Pinpoint the cell where the given text exists, returning its [X, Y] midpoint coordinate. 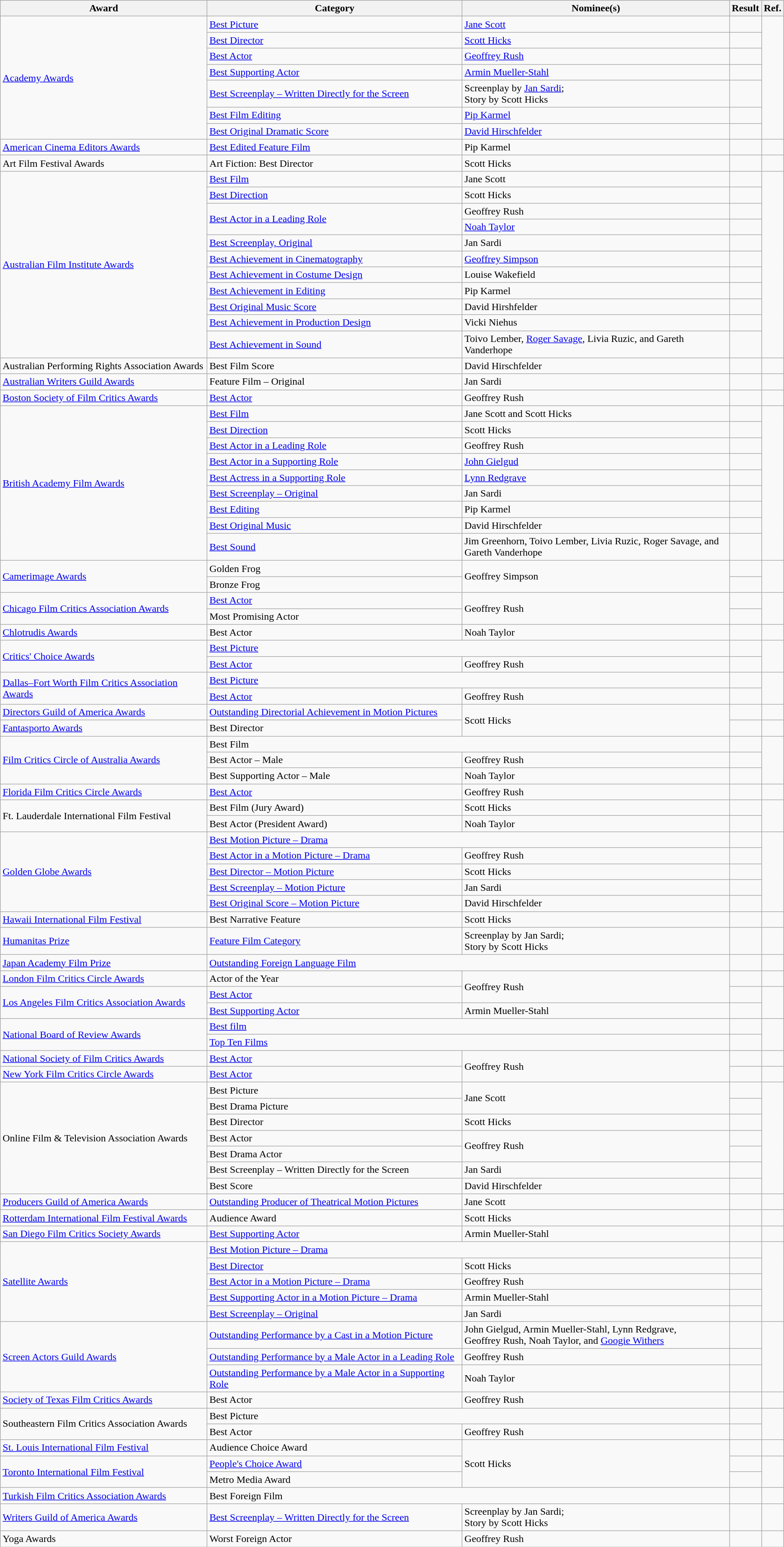
St. Louis International Film Festival [104, 1448]
Best Score [335, 1186]
Ft. Lauderdale International Film Festival [104, 816]
Boston Society of Film Critics Awards [104, 398]
Metro Media Award [335, 1480]
Best Film Score [335, 366]
Best Screenplay, Original [335, 243]
Best Original Dramatic Score [335, 131]
London Film Critics Circle Awards [104, 978]
Best Original Music Score [335, 307]
Dallas–Fort Worth Film Critics Association Awards [104, 688]
Florida Film Critics Circle Awards [104, 792]
Film Critics Circle of Australia Awards [104, 760]
Jim Greenhorn, Toivo Lember, Livia Ruzic, Roger Savage, and Gareth Vanderhope [596, 547]
New York Film Critics Circle Awards [104, 1074]
Best Actor in a Supporting Role [335, 461]
Society of Texas Film Critics Awards [104, 1400]
Top Ten Films [468, 1043]
Best Actor – Male [335, 760]
American Cinema Editors Awards [104, 147]
Art Film Festival Awards [104, 163]
Best Achievement in Editing [335, 291]
Best Editing [335, 510]
Turkish Film Critics Association Awards [104, 1495]
Best Actor (President Award) [335, 824]
Worst Foreign Actor [335, 1539]
Australian Performing Rights Association Awards [104, 366]
Audience Award [335, 1218]
Hawaii International Film Festival [104, 919]
Satellite Awards [104, 1281]
Japan Academy Film Prize [104, 962]
Toronto International Film Festival [104, 1472]
Best Foreign Film [468, 1495]
Golden Frog [335, 569]
Los Angeles Film Critics Association Awards [104, 1002]
People's Choice Award [335, 1464]
Jane Scott and Scott Hicks [596, 414]
Outstanding Performance by a Male Actor in a Supporting Role [335, 1379]
Actor of the Year [335, 978]
National Board of Review Awards [104, 1035]
Best Screenplay – Motion Picture [335, 887]
Toivo Lember, Roger Savage, Livia Ruzic, and Gareth Vanderhope [596, 344]
Best Supporting Actor in a Motion Picture – Drama [335, 1298]
Best Achievement in Production Design [335, 323]
Directors Guild of America Awards [104, 712]
Category [335, 8]
John Gielgud [596, 461]
Bronze Frog [335, 585]
Feature Film – Original [335, 382]
Screen Actors Guild Awards [104, 1357]
Chlotrudis Awards [104, 632]
Golden Globe Awards [104, 872]
Best Narrative Feature [335, 919]
San Diego Film Critics Society Awards [104, 1234]
Audience Choice Award [335, 1448]
Academy Awards [104, 78]
Australian Film Institute Awards [104, 264]
Online Film & Television Association Awards [104, 1138]
Best Film (Jury Award) [335, 808]
Best Achievement in Sound [335, 344]
Yoga Awards [104, 1539]
Best Drama Actor [335, 1154]
National Society of Film Critics Awards [104, 1058]
Best Original Music [335, 525]
Best Achievement in Cinematography [335, 259]
Most Promising Actor [335, 616]
Southeastern Film Critics Association Awards [104, 1424]
David Hirshfelder [596, 307]
Humanitas Prize [104, 941]
Feature Film Category [335, 941]
Best film [468, 1027]
Best Director – Motion Picture [335, 872]
Chicago Film Critics Association Awards [104, 608]
Lynn Redgrave [596, 477]
Outstanding Performance by a Cast in a Motion Picture [335, 1335]
Vicki Niehus [596, 323]
Art Fiction: Best Director [335, 163]
Producers Guild of America Awards [104, 1202]
Ref. [772, 8]
Outstanding Performance by a Male Actor in a Leading Role [335, 1357]
Award [104, 8]
Result [745, 8]
Best Drama Picture [335, 1106]
Best Actress in a Supporting Role [335, 477]
Australian Writers Guild Awards [104, 382]
Best Film Editing [335, 115]
Critics' Choice Awards [104, 656]
Nominee(s) [596, 8]
Camerimage Awards [104, 577]
Outstanding Producer of Theatrical Motion Pictures [335, 1202]
Outstanding Foreign Language Film [468, 962]
Writers Guild of America Awards [104, 1517]
British Academy Film Awards [104, 483]
Best Edited Feature Film [335, 147]
Best Achievement in Costume Design [335, 275]
Best Original Score – Motion Picture [335, 903]
Best Sound [335, 547]
Best Supporting Actor – Male [335, 776]
Rotterdam International Film Festival Awards [104, 1218]
Fantasporto Awards [104, 728]
John Gielgud, Armin Mueller-Stahl, Lynn Redgrave, Geoffrey Rush, Noah Taylor, and Googie Withers [596, 1335]
Outstanding Directorial Achievement in Motion Pictures [335, 712]
Louise Wakefield [596, 275]
